Extract the [x, y] coordinate from the center of the cell holding the provided text.  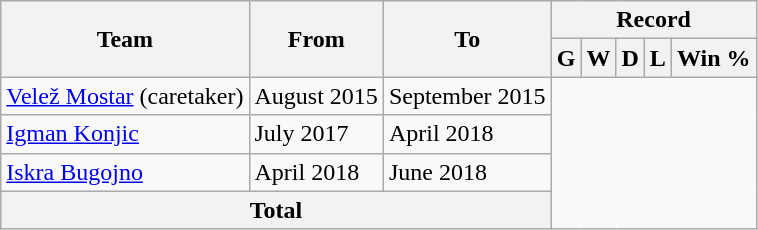
Igman Konjic [125, 134]
G [566, 58]
Iskra Bugojno [125, 172]
D [630, 58]
To [467, 39]
W [598, 58]
September 2015 [467, 96]
L [658, 58]
Win % [714, 58]
From [316, 39]
Velež Mostar (caretaker) [125, 96]
Team [125, 39]
August 2015 [316, 96]
Record [654, 20]
July 2017 [316, 134]
Total [276, 210]
June 2018 [467, 172]
